Pinpoint the cell where the given text exists, returning its [x, y] midpoint coordinate. 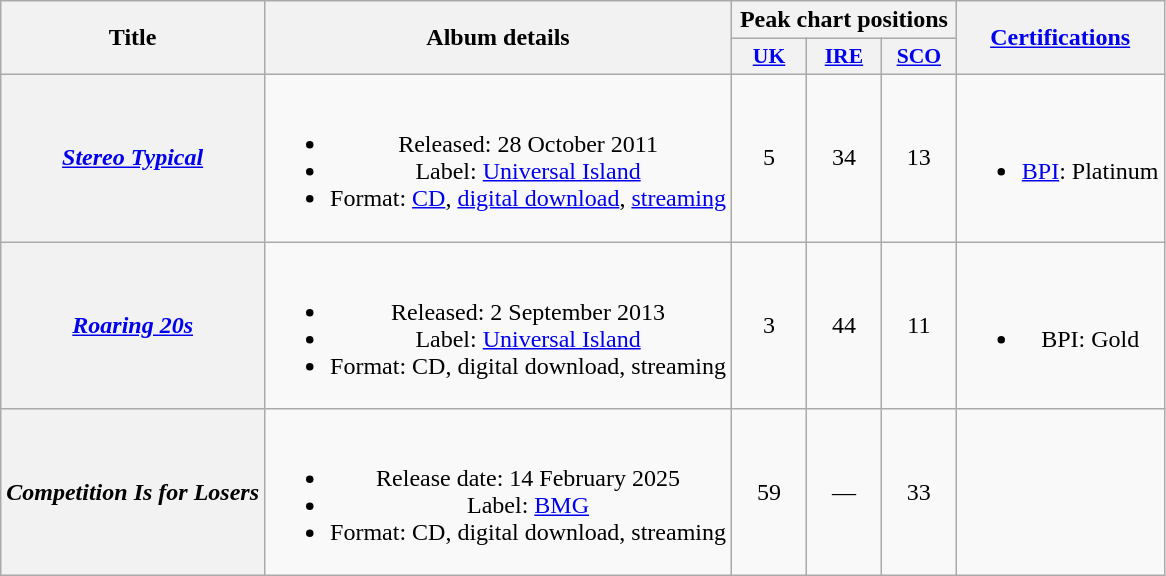
13 [918, 158]
— [844, 492]
Album details [498, 38]
IRE [844, 57]
BPI: Gold [1060, 326]
Certifications [1060, 38]
Stereo Typical [133, 158]
Release date: 14 February 2025Label: BMGFormat: CD, digital download, streaming [498, 492]
Released: 2 September 2013Label: Universal IslandFormat: CD, digital download, streaming [498, 326]
Released: 28 October 2011Label: Universal IslandFormat: CD, digital download, streaming [498, 158]
3 [770, 326]
Peak chart positions [844, 20]
SCO [918, 57]
11 [918, 326]
Competition Is for Losers [133, 492]
34 [844, 158]
59 [770, 492]
UK [770, 57]
33 [918, 492]
5 [770, 158]
Roaring 20s [133, 326]
Title [133, 38]
44 [844, 326]
BPI: Platinum [1060, 158]
